Capture the cell that displays the provided text and extract its [X, Y] central coordinate. 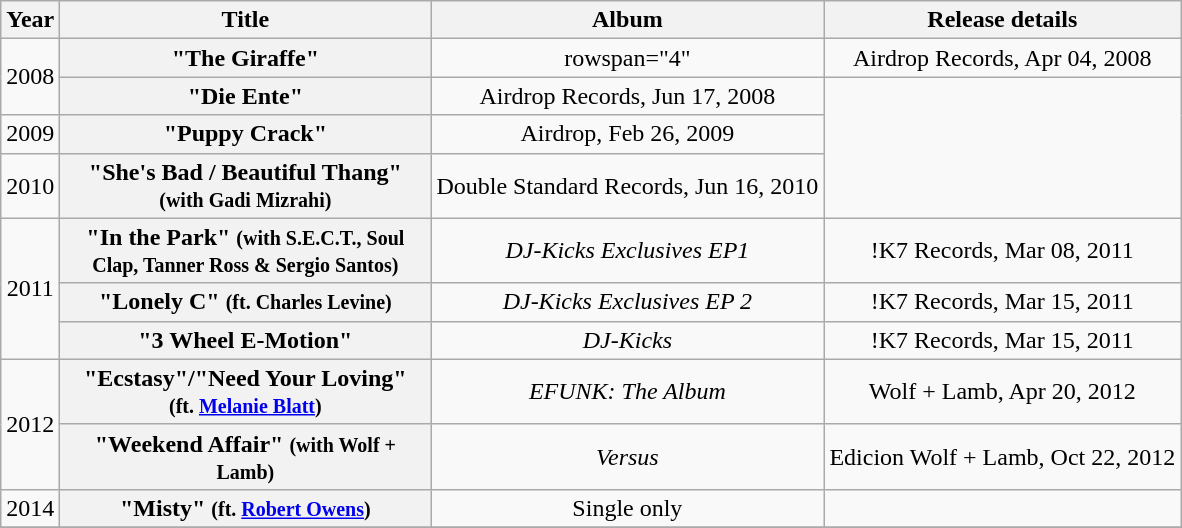
Album [628, 20]
"Lonely C" (ft. Charles Levine) [246, 302]
2009 [30, 134]
Versus [628, 456]
2011 [30, 288]
"Misty" (ft. Robert Owens) [246, 508]
2010 [30, 186]
"Puppy Crack" [246, 134]
rowspan="4" [628, 58]
"She's Bad / Beautiful Thang"(with Gadi Mizrahi) [246, 186]
Wolf + Lamb, Apr 20, 2012 [1002, 392]
"The Giraffe" [246, 58]
"In the Park" (with S.E.C.T., Soul Clap, Tanner Ross & Sergio Santos) [246, 250]
Edicion Wolf + Lamb, Oct 22, 2012 [1002, 456]
2012 [30, 424]
"Die Ente" [246, 96]
Title [246, 20]
Double Standard Records, Jun 16, 2010 [628, 186]
Airdrop Records, Jun 17, 2008 [628, 96]
DJ-Kicks [628, 340]
2014 [30, 508]
EFUNK: The Album [628, 392]
DJ-Kicks Exclusives EP1 [628, 250]
Release details [1002, 20]
Single only [628, 508]
"Ecstasy"/"Need Your Loving"(ft. Melanie Blatt) [246, 392]
2008 [30, 77]
Airdrop, Feb 26, 2009 [628, 134]
"3 Wheel E-Motion" [246, 340]
"Weekend Affair" (with Wolf + Lamb) [246, 456]
Airdrop Records, Apr 04, 2008 [1002, 58]
DJ-Kicks Exclusives EP 2 [628, 302]
Year [30, 20]
!K7 Records, Mar 08, 2011 [1002, 250]
